Output the [X, Y] coordinate of the center of the cell containing the given text.  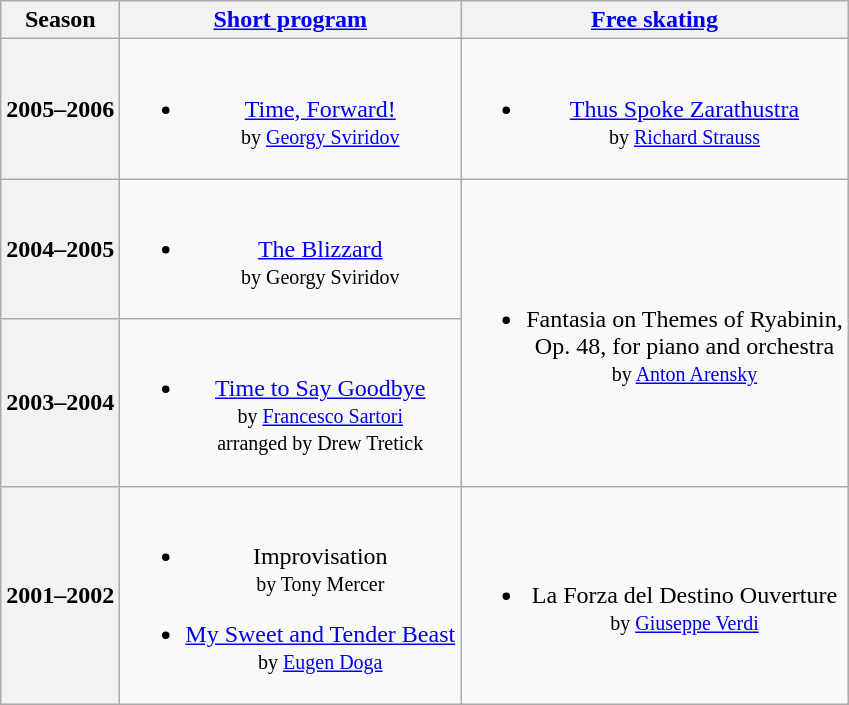
Season [60, 20]
Free skating [655, 20]
2003–2004 [60, 402]
La Forza del Destino Ouverture by Giuseppe Verdi [655, 595]
Fantasia on Themes of Ryabinin, Op. 48, for piano and orchestra by Anton Arensky [655, 332]
2004–2005 [60, 249]
Thus Spoke Zarathustra by Richard Strauss [655, 109]
Short program [290, 20]
Improvisation by Tony Mercer My Sweet and Tender Beast by Eugen Doga [290, 595]
Time, Forward! by Georgy Sviridov [290, 109]
Time to Say Goodbye by Francesco Sartori arranged by Drew Tretick [290, 402]
The Blizzard by Georgy Sviridov [290, 249]
2005–2006 [60, 109]
2001–2002 [60, 595]
